Locate the cell with the specified text and output its [X, Y] center coordinate. 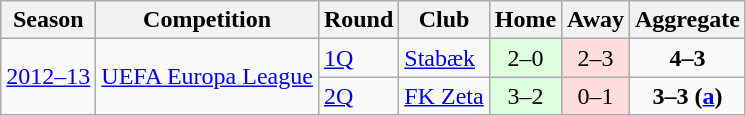
3–3 (a) [688, 96]
FK Zeta [444, 96]
Home [525, 20]
UEFA Europa League [208, 77]
0–1 [596, 96]
2012–13 [48, 77]
Aggregate [688, 20]
2–0 [525, 58]
4–3 [688, 58]
2–3 [596, 58]
Competition [208, 20]
1Q [358, 58]
Round [358, 20]
Away [596, 20]
Club [444, 20]
Season [48, 20]
3–2 [525, 96]
Stabæk [444, 58]
2Q [358, 96]
